Detect which cell encompasses the target text, then output its (X, Y) center coordinate. 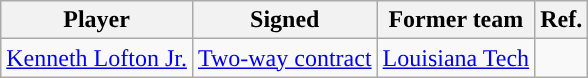
Louisiana Tech (456, 58)
Player (97, 20)
Signed (284, 20)
Former team (456, 20)
Kenneth Lofton Jr. (97, 58)
Two-way contract (284, 58)
Ref. (562, 20)
